Find where the given text appears and provide that cell's center as (X, Y) coordinate. 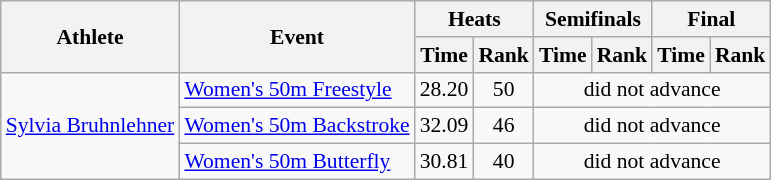
30.81 (444, 162)
28.20 (444, 90)
Women's 50m Freestyle (296, 90)
Final (711, 19)
Sylvia Bruhnlehner (90, 126)
46 (504, 126)
32.09 (444, 126)
Event (296, 36)
Semifinals (593, 19)
Women's 50m Butterfly (296, 162)
Women's 50m Backstroke (296, 126)
Athlete (90, 36)
40 (504, 162)
50 (504, 90)
Heats (474, 19)
